Return the (x, y) coordinate for the center point of the cell that contains the specified text.  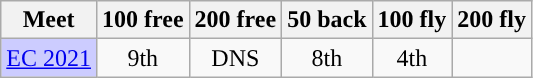
EC 2021 (49, 58)
8th (327, 58)
DNS (236, 58)
100 free (142, 20)
200 fly (492, 20)
Meet (49, 20)
4th (412, 58)
100 fly (412, 20)
200 free (236, 20)
9th (142, 58)
50 back (327, 20)
